Scan for the cell matching the given text and deliver its (x, y) coordinate at center. 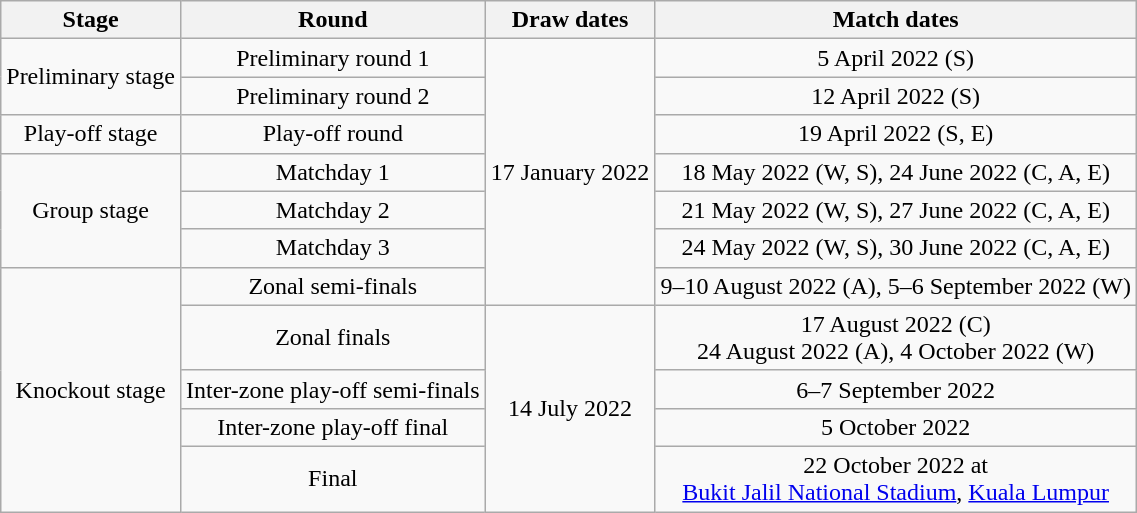
Stage (91, 20)
19 April 2022 (S, E) (896, 134)
Round (332, 20)
12 April 2022 (S) (896, 96)
22 October 2022 atBukit Jalil National Stadium, Kuala Lumpur (896, 478)
Play-off round (332, 134)
9–10 August 2022 (A), 5–6 September 2022 (W) (896, 286)
Preliminary round 2 (332, 96)
Inter-zone play-off final (332, 427)
Matchday 2 (332, 210)
Matchday 1 (332, 172)
Knockout stage (91, 389)
Play-off stage (91, 134)
Preliminary round 1 (332, 58)
Preliminary stage (91, 77)
6–7 September 2022 (896, 389)
Match dates (896, 20)
5 April 2022 (S) (896, 58)
Inter-zone play-off semi-finals (332, 389)
Group stage (91, 210)
24 May 2022 (W, S), 30 June 2022 (C, A, E) (896, 248)
Zonal semi-finals (332, 286)
17 January 2022 (570, 172)
18 May 2022 (W, S), 24 June 2022 (C, A, E) (896, 172)
5 October 2022 (896, 427)
Final (332, 478)
Draw dates (570, 20)
Matchday 3 (332, 248)
14 July 2022 (570, 408)
17 August 2022 (C)24 August 2022 (A), 4 October 2022 (W) (896, 338)
21 May 2022 (W, S), 27 June 2022 (C, A, E) (896, 210)
Zonal finals (332, 338)
